Search for the cell housing the specified text and yield its [x, y] center coordinate. 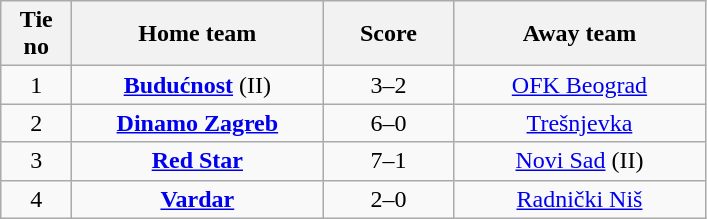
Score [388, 34]
3 [36, 161]
Radnički Niš [580, 199]
1 [36, 85]
Trešnjevka [580, 123]
Novi Sad (II) [580, 161]
Red Star [198, 161]
Tie no [36, 34]
Away team [580, 34]
Dinamo Zagreb [198, 123]
7–1 [388, 161]
4 [36, 199]
Budućnost (II) [198, 85]
2–0 [388, 199]
OFK Beograd [580, 85]
Home team [198, 34]
Vardar [198, 199]
2 [36, 123]
3–2 [388, 85]
6–0 [388, 123]
